For the text-containing cell, return its midpoint in (X, Y) coordinate format. 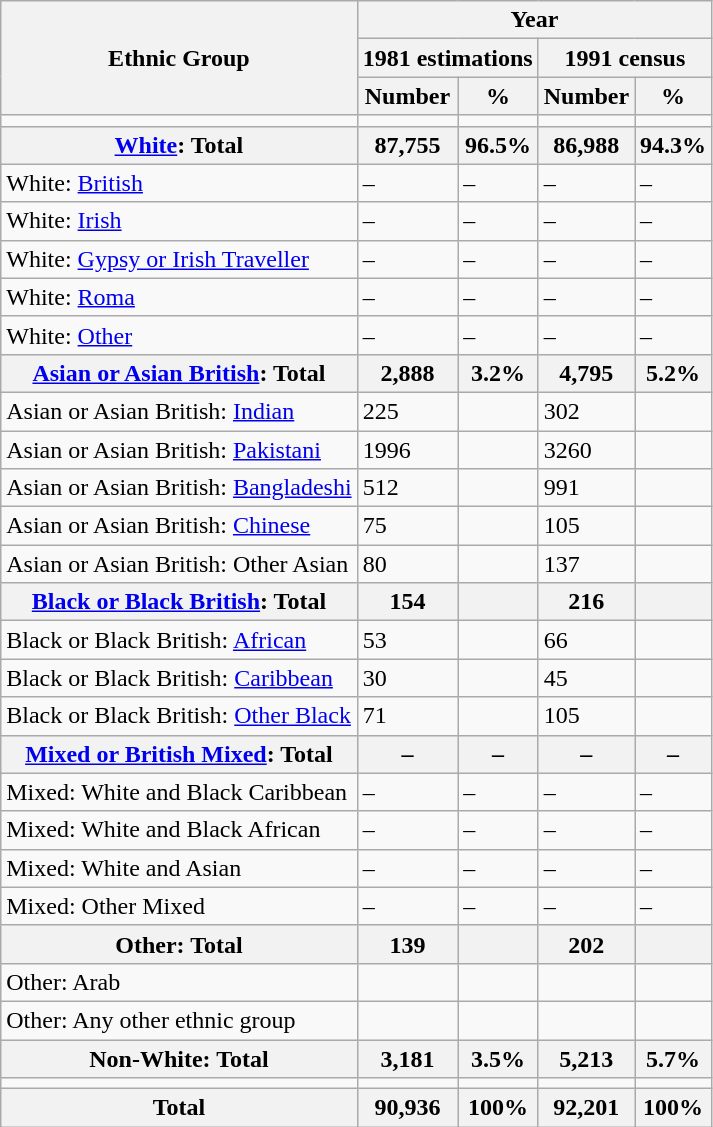
5.7% (674, 1059)
991 (586, 488)
Black or Black British: Caribbean (179, 678)
225 (408, 411)
139 (408, 944)
Mixed: Other Mixed (179, 906)
White: Gypsy or Irish Traveller (179, 259)
216 (586, 602)
1996 (408, 449)
Black or Black British: Other Black (179, 716)
Asian or Asian British: Bangladeshi (179, 488)
Mixed: White and Black African (179, 830)
Asian or Asian British: Chinese (179, 526)
Asian or Asian British: Pakistani (179, 449)
4,795 (586, 373)
Asian or Asian British: Indian (179, 411)
1981 estimations (448, 58)
90,936 (408, 1108)
154 (408, 602)
White: Irish (179, 221)
45 (586, 678)
Ethnic Group (179, 58)
53 (408, 640)
Non-White: Total (179, 1059)
Other: Arab (179, 982)
87,755 (408, 145)
71 (408, 716)
Mixed: White and Asian (179, 868)
75 (408, 526)
86,988 (586, 145)
5.2% (674, 373)
2,888 (408, 373)
3.5% (498, 1059)
137 (586, 564)
White: Total (179, 145)
66 (586, 640)
30 (408, 678)
Year (534, 20)
White: Roma (179, 297)
1991 census (624, 58)
White: British (179, 183)
Black or Black British: African (179, 640)
5,213 (586, 1059)
Other: Total (179, 944)
Black or Black British: Total (179, 602)
512 (408, 488)
White: Other (179, 335)
3.2% (498, 373)
96.5% (498, 145)
92,201 (586, 1108)
202 (586, 944)
Mixed: White and Black Caribbean (179, 792)
Other: Any other ethnic group (179, 1020)
3,181 (408, 1059)
3260 (586, 449)
Asian or Asian British: Other Asian (179, 564)
Asian or Asian British: Total (179, 373)
302 (586, 411)
94.3% (674, 145)
80 (408, 564)
Total (179, 1108)
Mixed or British Mixed: Total (179, 754)
